Find where the given text appears and provide that cell's center as [x, y] coordinate. 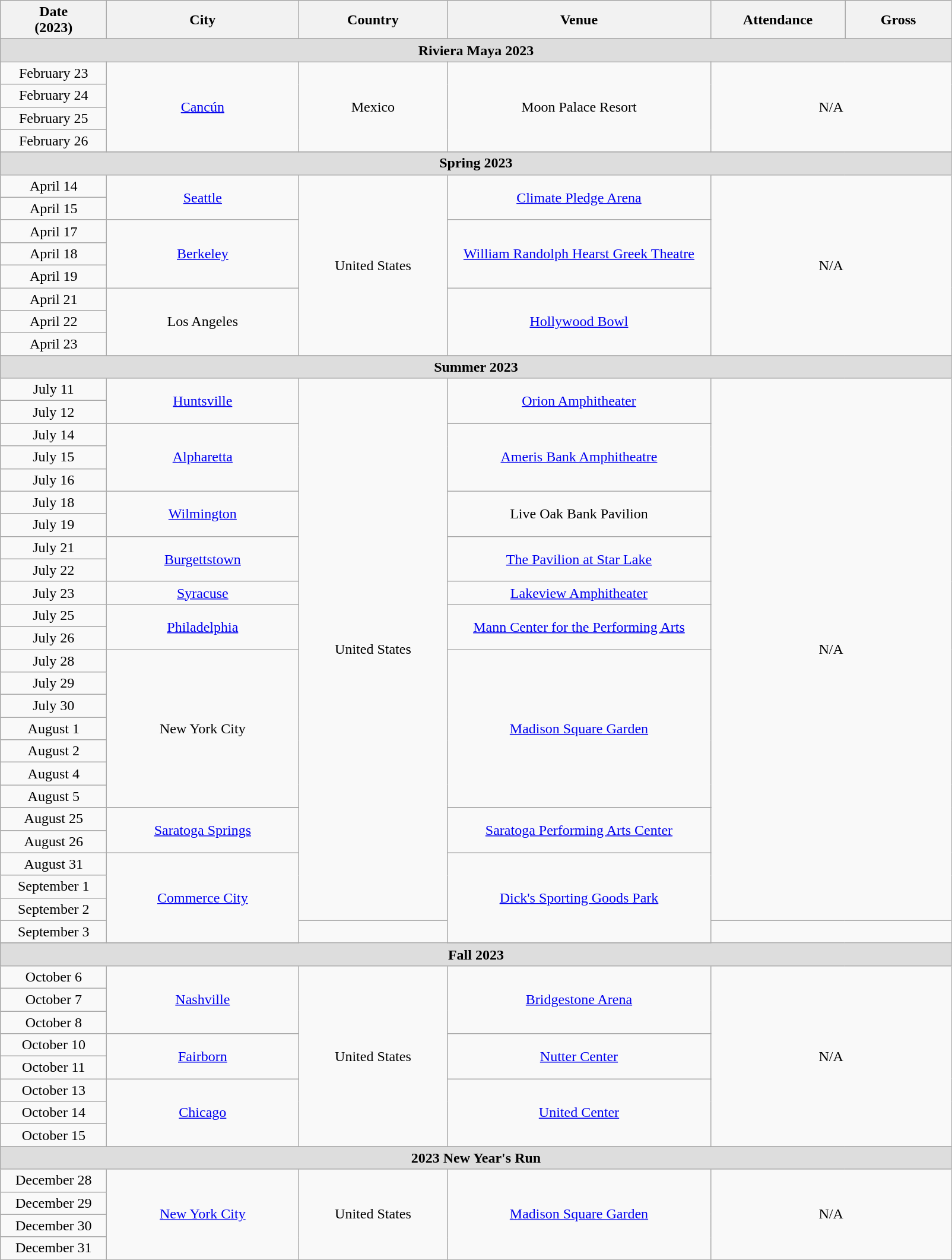
July 22 [53, 570]
October 6 [53, 977]
Spring 2023 [476, 163]
Wilmington [203, 514]
Alpharetta [203, 457]
April 17 [53, 231]
Mann Center for the Performing Arts [579, 626]
August 5 [53, 796]
City [203, 20]
August 25 [53, 819]
October 13 [53, 1090]
October 7 [53, 999]
Los Angeles [203, 321]
Nutter Center [579, 1056]
July 12 [53, 412]
December 29 [53, 1203]
Chicago [203, 1113]
Burgettstown [203, 559]
Gross [899, 20]
Country [373, 20]
Syracuse [203, 593]
July 26 [53, 638]
Ameris Bank Amphitheatre [579, 457]
July 21 [53, 547]
December 31 [53, 1248]
Lakeview Amphitheater [579, 593]
Saratoga Springs [203, 830]
Philadelphia [203, 626]
April 15 [53, 208]
April 14 [53, 186]
July 18 [53, 502]
July 16 [53, 480]
Cancún [203, 107]
Seattle [203, 197]
July 29 [53, 683]
Venue [579, 20]
Huntsville [203, 401]
Date(2023) [53, 20]
September 1 [53, 887]
July 23 [53, 593]
September 3 [53, 932]
August 26 [53, 841]
Nashville [203, 999]
February 23 [53, 73]
August 2 [53, 751]
Attendance [778, 20]
October 8 [53, 1022]
Live Oak Bank Pavilion [579, 514]
Orion Amphitheater [579, 401]
Moon Palace Resort [579, 107]
2023 New Year's Run [476, 1158]
Fairborn [203, 1056]
Berkeley [203, 254]
William Randolph Hearst Greek Theatre [579, 254]
August 1 [53, 729]
February 24 [53, 96]
August 31 [53, 864]
Climate Pledge Arena [579, 197]
July 30 [53, 706]
Saratoga Performing Arts Center [579, 830]
April 21 [53, 299]
July 25 [53, 615]
Fall 2023 [476, 954]
July 15 [53, 457]
Commerce City [203, 898]
October 14 [53, 1113]
December 30 [53, 1226]
July 14 [53, 435]
December 28 [53, 1180]
July 19 [53, 525]
April 23 [53, 344]
February 26 [53, 141]
April 19 [53, 276]
Riviera Maya 2023 [476, 50]
October 10 [53, 1045]
Hollywood Bowl [579, 321]
Summer 2023 [476, 367]
August 4 [53, 774]
July 11 [53, 390]
October 11 [53, 1068]
The Pavilion at Star Lake [579, 559]
April 18 [53, 254]
Dick's Sporting Goods Park [579, 898]
July 28 [53, 661]
September 2 [53, 909]
April 22 [53, 322]
Bridgestone Arena [579, 999]
February 25 [53, 118]
Mexico [373, 107]
United Center [579, 1113]
October 15 [53, 1135]
